Pinpoint the cell where the given text exists, returning its [X, Y] midpoint coordinate. 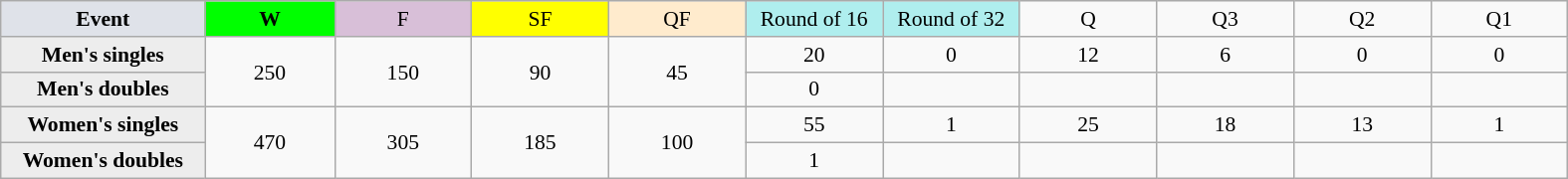
Women's singles [104, 125]
Q1 [1499, 19]
250 [270, 72]
Event [104, 19]
305 [403, 143]
QF [677, 19]
90 [541, 72]
25 [1088, 125]
Q [1088, 19]
150 [403, 72]
12 [1088, 55]
F [403, 19]
20 [814, 55]
185 [541, 143]
13 [1362, 125]
Q2 [1362, 19]
Men's doubles [104, 89]
Q3 [1226, 19]
SF [541, 19]
18 [1226, 125]
W [270, 19]
100 [677, 143]
55 [814, 125]
Women's doubles [104, 161]
470 [270, 143]
45 [677, 72]
Men's singles [104, 55]
6 [1226, 55]
Round of 16 [814, 19]
Round of 32 [951, 19]
